Detect which cell encompasses the target text, then output its [x, y] center coordinate. 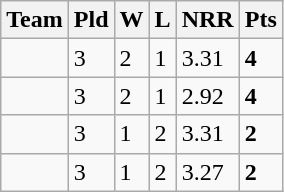
L [162, 20]
W [132, 20]
NRR [208, 20]
Pts [260, 20]
3.27 [208, 172]
Pld [91, 20]
Team [35, 20]
2.92 [208, 96]
